Scan for the cell matching the given text and deliver its (x, y) coordinate at center. 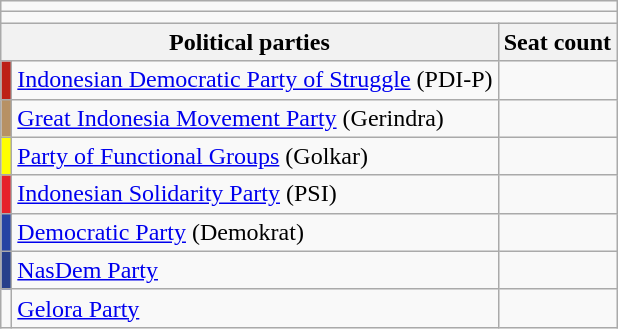
Seat count (557, 42)
Gelora Party (255, 308)
Great Indonesia Movement Party (Gerindra) (255, 118)
NasDem Party (255, 270)
Democratic Party (Demokrat) (255, 232)
Indonesian Democratic Party of Struggle (PDI-P) (255, 80)
Political parties (250, 42)
Indonesian Solidarity Party (PSI) (255, 194)
Party of Functional Groups (Golkar) (255, 156)
